Provide the (x, y) coordinate of the cell's center where the given text is located.  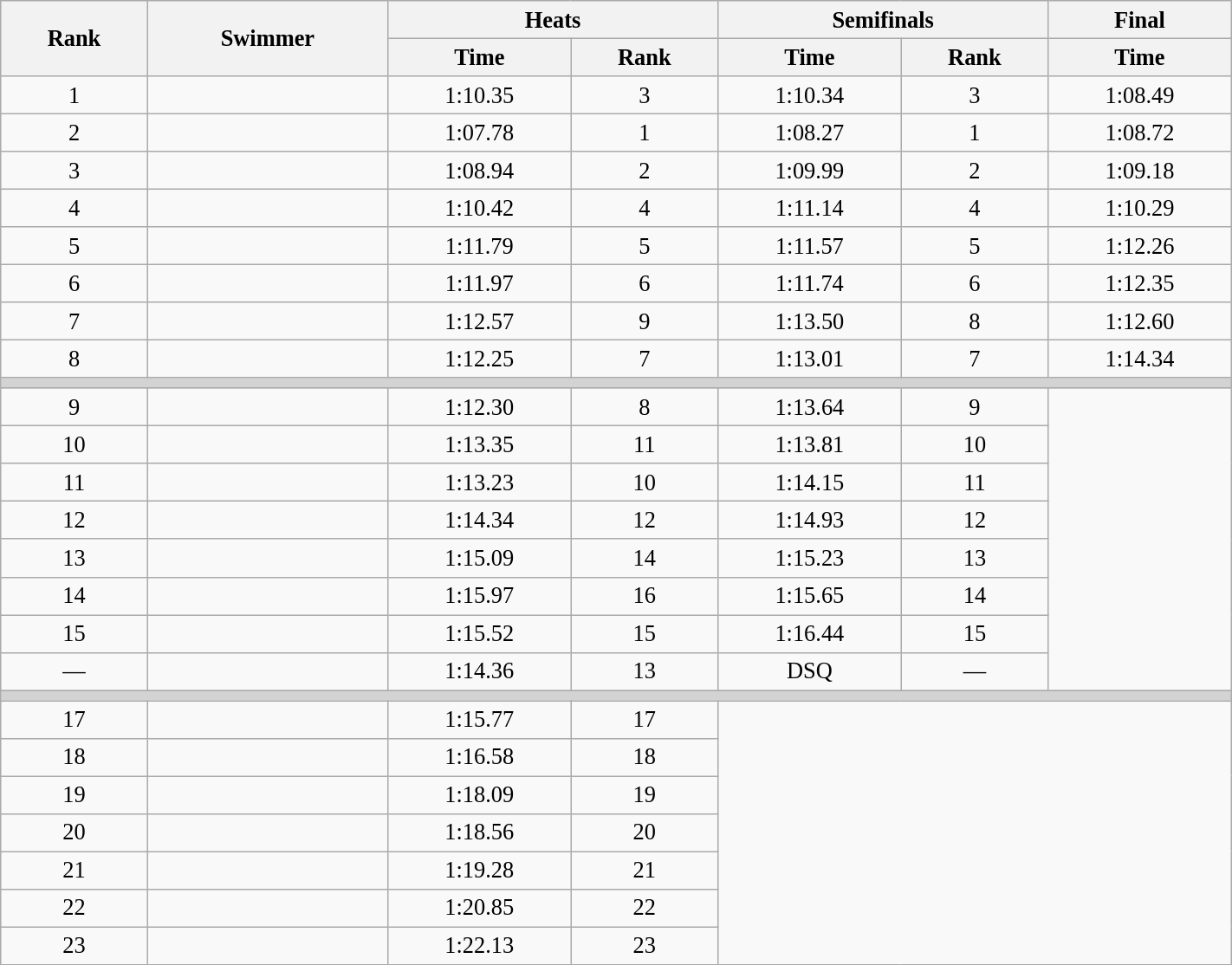
1:08.94 (479, 171)
1:14.15 (810, 482)
1:11.97 (479, 283)
Swimmer (267, 38)
1:15.09 (479, 558)
1:14.93 (810, 520)
1:11.14 (810, 208)
1:10.35 (479, 94)
1:10.42 (479, 208)
1:15.23 (810, 558)
1:11.74 (810, 283)
1:14.36 (479, 671)
1:07.78 (479, 133)
1:20.85 (479, 908)
16 (645, 596)
1:15.97 (479, 596)
1:15.77 (479, 719)
1:12.25 (479, 359)
1:08.72 (1140, 133)
1:11.57 (810, 246)
1:16.58 (479, 757)
1:11.79 (479, 246)
1:16.44 (810, 633)
1:18.09 (479, 794)
1:13.81 (810, 444)
1:15.65 (810, 596)
1:13.35 (479, 444)
1:10.29 (1140, 208)
1:13.23 (479, 482)
Semifinals (884, 19)
1:22.13 (479, 946)
1:13.64 (810, 407)
1:19.28 (479, 870)
1:12.57 (479, 321)
1:09.99 (810, 171)
1:12.30 (479, 407)
1:08.49 (1140, 94)
1:10.34 (810, 94)
1:09.18 (1140, 171)
Final (1140, 19)
1:13.01 (810, 359)
1:12.35 (1140, 283)
1:18.56 (479, 832)
1:15.52 (479, 633)
DSQ (810, 671)
Heats (553, 19)
1:12.26 (1140, 246)
1:12.60 (1140, 321)
1:13.50 (810, 321)
1:08.27 (810, 133)
